Detect which cell encompasses the target text, then output its [x, y] center coordinate. 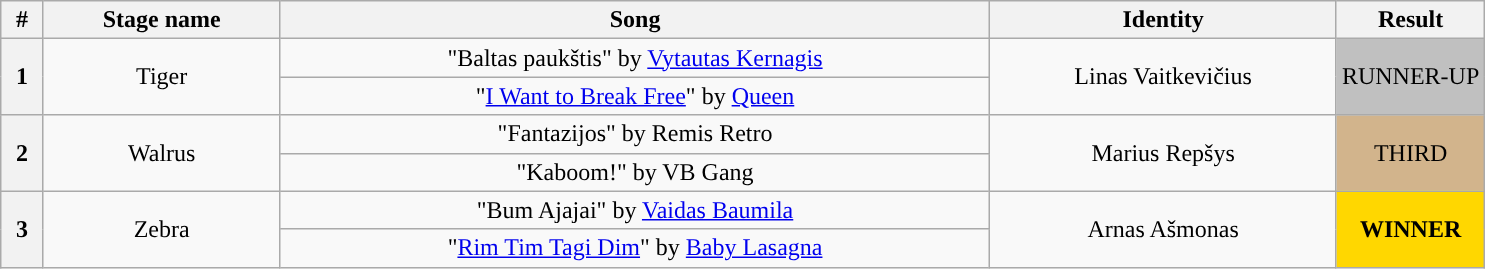
Linas Vaitkevičius [1164, 77]
2 [22, 153]
WINNER [1410, 229]
Walrus [162, 153]
Identity [1164, 20]
"Fantazijos" by Remis Retro [635, 134]
Result [1410, 20]
Song [635, 20]
3 [22, 229]
THIRD [1410, 153]
Arnas Ašmonas [1164, 229]
"Baltas paukštis" by Vytautas Kernagis [635, 58]
# [22, 20]
RUNNER-UP [1410, 77]
1 [22, 77]
Zebra [162, 229]
"Kaboom!" by VB Gang [635, 172]
Stage name [162, 20]
"Bum Ajajai" by Vaidas Baumila [635, 210]
"Rim Tim Tagi Dim" by Baby Lasagna [635, 248]
Marius Repšys [1164, 153]
"I Want to Break Free" by Queen [635, 96]
Tiger [162, 77]
